Output the (x, y) coordinate of the center of the cell containing the given text.  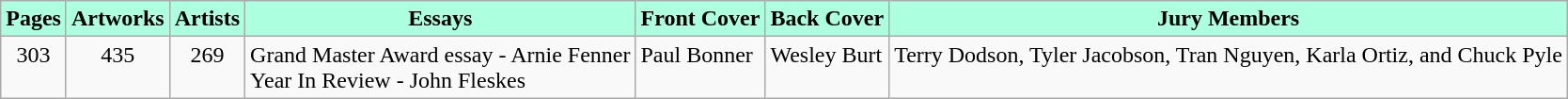
Front Cover (700, 19)
Wesley Burt (827, 68)
Jury Members (1229, 19)
Terry Dodson, Tyler Jacobson, Tran Nguyen, Karla Ortiz, and Chuck Pyle (1229, 68)
Artworks (118, 19)
303 (34, 68)
Grand Master Award essay - Arnie FennerYear In Review - John Fleskes (440, 68)
435 (118, 68)
Back Cover (827, 19)
Paul Bonner (700, 68)
Pages (34, 19)
Essays (440, 19)
Artists (207, 19)
269 (207, 68)
